Find where the given text appears and provide that cell's center as [x, y] coordinate. 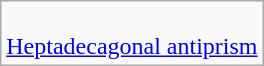
Heptadecagonal antiprism [132, 34]
